Capture the cell that displays the provided text and extract its (X, Y) central coordinate. 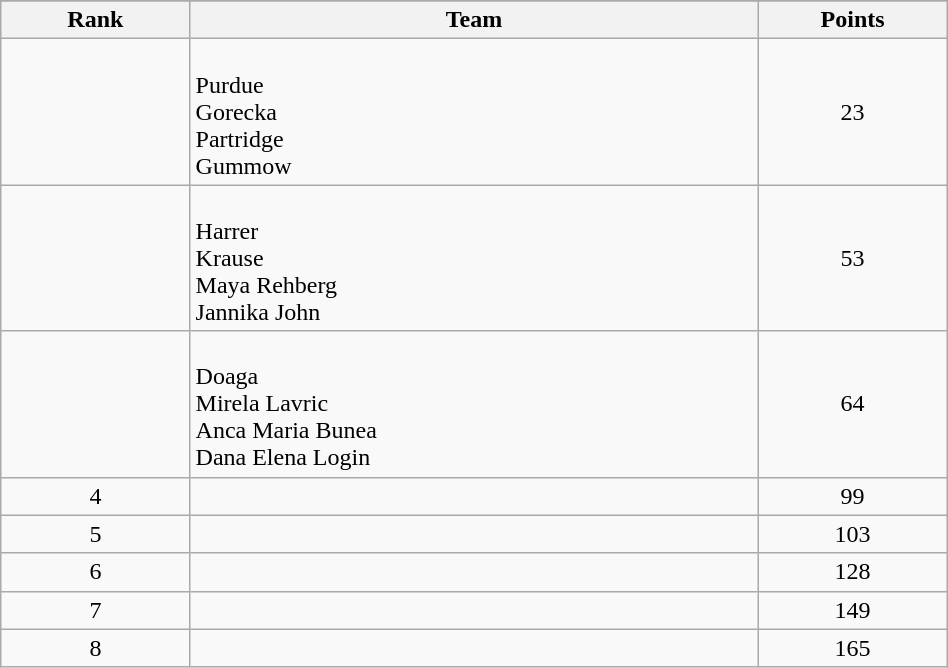
103 (852, 534)
5 (96, 534)
PurdueGoreckaPartridgeGummow (474, 112)
99 (852, 496)
6 (96, 572)
7 (96, 610)
64 (852, 404)
Points (852, 20)
53 (852, 258)
149 (852, 610)
Team (474, 20)
8 (96, 648)
128 (852, 572)
DoagaMirela LavricAnca Maria BuneaDana Elena Login (474, 404)
4 (96, 496)
Rank (96, 20)
HarrerKrauseMaya RehbergJannika John (474, 258)
165 (852, 648)
23 (852, 112)
